Pinpoint the cell where the given text exists, returning its (x, y) midpoint coordinate. 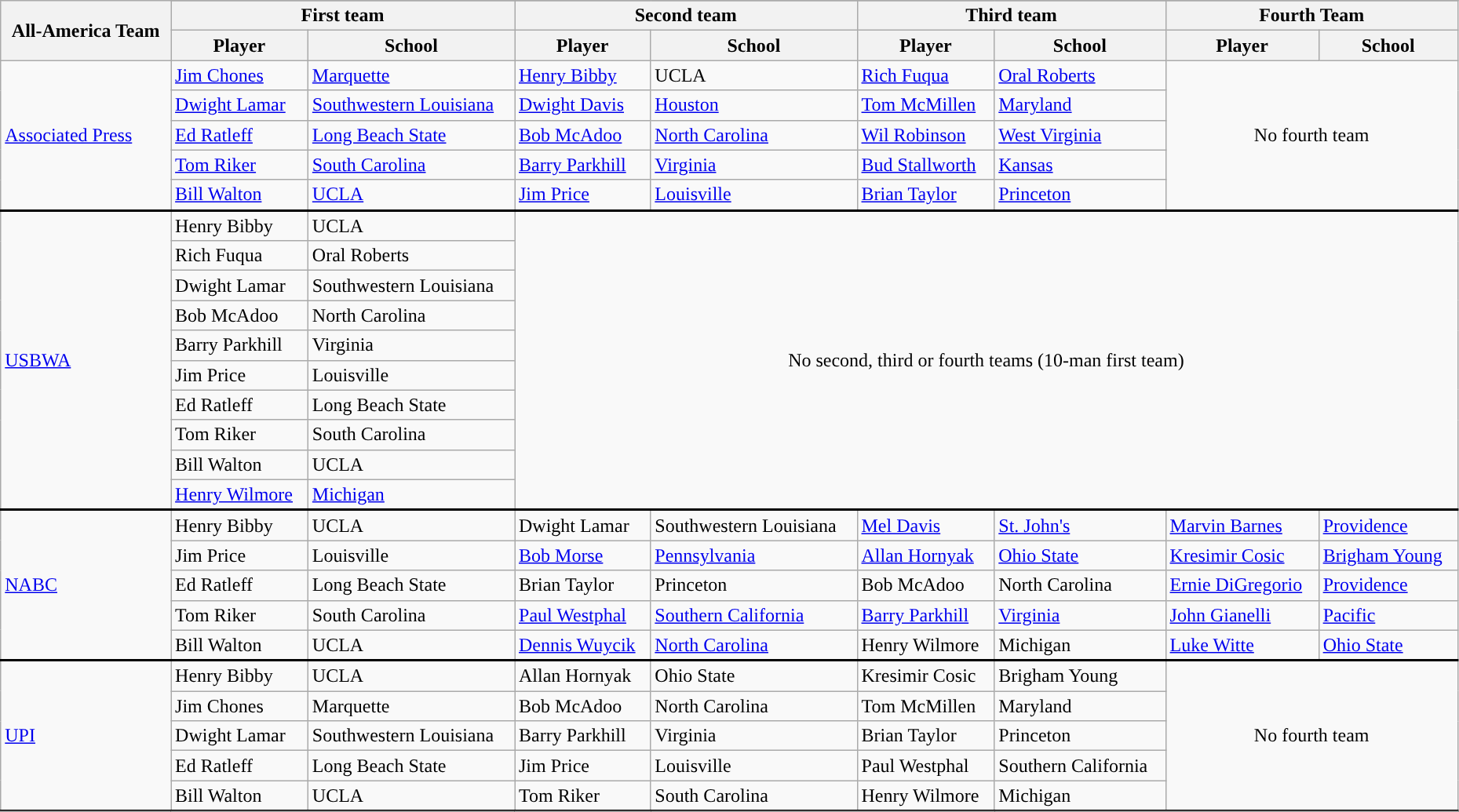
Kansas (1080, 165)
NABC (86, 585)
Pennsylvania (753, 555)
Luke Witte (1242, 645)
Wil Robinson (926, 135)
Ernie DiGregorio (1242, 585)
USBWA (86, 360)
Dwight Davis (582, 105)
West Virginia (1080, 135)
Houston (753, 105)
Marvin Barnes (1242, 526)
Second team (686, 16)
Pacific (1388, 615)
John Gianelli (1242, 615)
First team (343, 16)
All-America Team (86, 31)
UPI (86, 736)
Bud Stallworth (926, 165)
St. John's (1080, 526)
Dennis Wuycik (582, 645)
No second, third or fourth teams (10-man first team) (987, 360)
Mel Davis (926, 526)
Associated Press (86, 135)
Third team (1011, 16)
Fourth Team (1311, 16)
Bob Morse (582, 555)
